Capture the cell that displays the provided text and extract its (x, y) central coordinate. 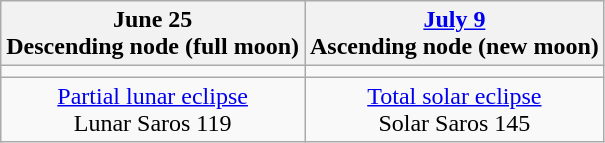
July 9Ascending node (new moon) (454, 34)
Total solar eclipseSolar Saros 145 (454, 110)
June 25Descending node (full moon) (153, 34)
Partial lunar eclipseLunar Saros 119 (153, 110)
